Provide the (X, Y) coordinate of the cell's center where the given text is located.  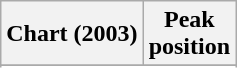
Peakposition (189, 34)
Chart (2003) (72, 34)
